Identify which cell holds the provided text, then report its (x, y) central coordinate. 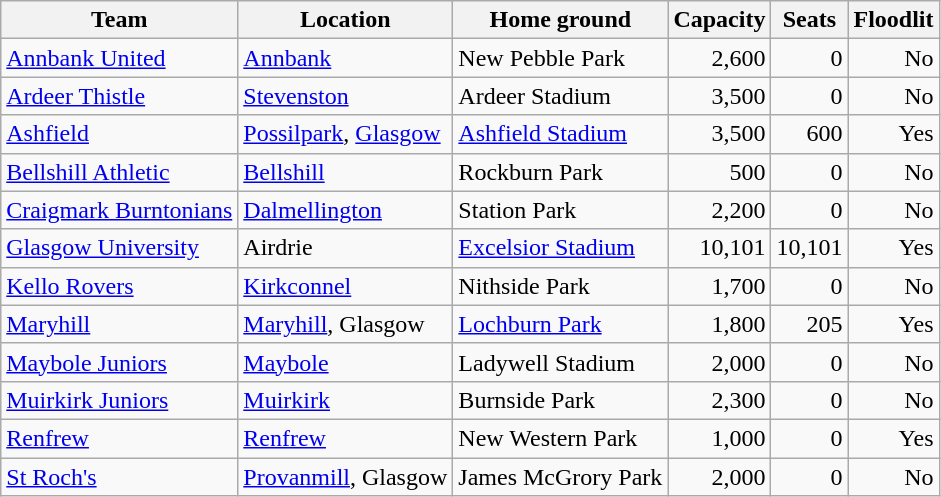
Maybole (346, 362)
205 (810, 324)
Kirkconnel (346, 286)
Muirkirk (346, 400)
New Pebble Park (560, 58)
Seats (810, 20)
New Western Park (560, 438)
Burnside Park (560, 400)
500 (720, 172)
Ardeer Thistle (120, 96)
Floodlit (894, 20)
2,200 (720, 210)
2,600 (720, 58)
Ardeer Stadium (560, 96)
Capacity (720, 20)
Ladywell Stadium (560, 362)
Kello Rovers (120, 286)
Ashfield Stadium (560, 134)
Muirkirk Juniors (120, 400)
Provanmill, Glasgow (346, 477)
Ashfield (120, 134)
2,300 (720, 400)
St Roch's (120, 477)
Annbank United (120, 58)
Maryhill, Glasgow (346, 324)
1,700 (720, 286)
Annbank (346, 58)
Bellshill (346, 172)
Lochburn Park (560, 324)
Station Park (560, 210)
Rockburn Park (560, 172)
1,800 (720, 324)
Airdrie (346, 248)
Maryhill (120, 324)
Team (120, 20)
Maybole Juniors (120, 362)
Excelsior Stadium (560, 248)
Glasgow University (120, 248)
Craigmark Burntonians (120, 210)
Bellshill Athletic (120, 172)
Dalmellington (346, 210)
1,000 (720, 438)
Stevenston (346, 96)
Nithside Park (560, 286)
Location (346, 20)
Home ground (560, 20)
Possilpark, Glasgow (346, 134)
600 (810, 134)
James McGrory Park (560, 477)
